Search for the cell housing the specified text and yield its (X, Y) center coordinate. 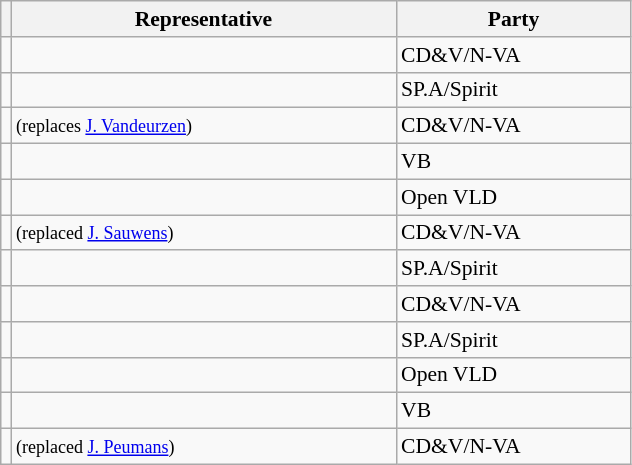
(replaced J. Peumans) (204, 447)
Party (514, 19)
(replaces J. Vandeurzen) (204, 126)
(replaced J. Sauwens) (204, 233)
Representative (204, 19)
